From the cell containing the given text, extract its center point as [X, Y] coordinate. 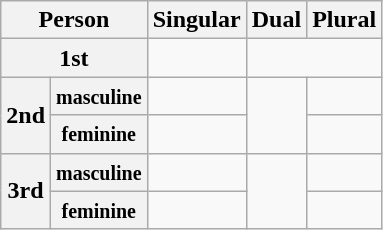
Singular [196, 20]
Person [74, 20]
Dual [276, 20]
3rd [26, 191]
2nd [26, 115]
1st [74, 58]
Plural [344, 20]
